Identify which cell holds the provided text, then report its [x, y] central coordinate. 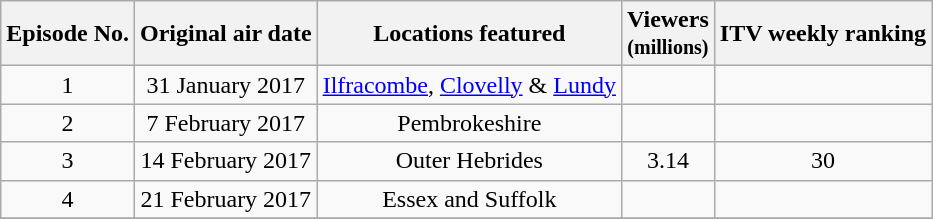
Essex and Suffolk [469, 199]
Ilfracombe, Clovelly & Lundy [469, 85]
Outer Hebrides [469, 161]
3.14 [668, 161]
Viewers(millions) [668, 34]
ITV weekly ranking [822, 34]
Episode No. [68, 34]
1 [68, 85]
21 February 2017 [226, 199]
30 [822, 161]
2 [68, 123]
31 January 2017 [226, 85]
3 [68, 161]
Locations featured [469, 34]
Original air date [226, 34]
7 February 2017 [226, 123]
4 [68, 199]
Pembrokeshire [469, 123]
14 February 2017 [226, 161]
